Extract the (X, Y) coordinate from the center of the cell holding the provided text.  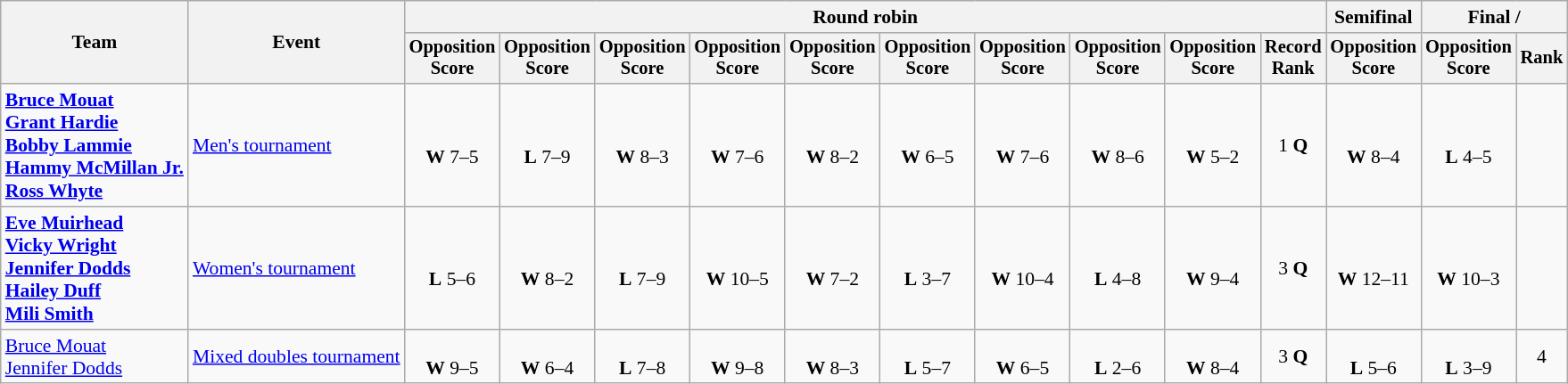
W 10–3 (1468, 268)
Team (95, 43)
Rank (1542, 59)
W 6–4 (548, 356)
4 (1542, 356)
L 2–6 (1118, 356)
W 10–5 (737, 268)
Men's tournament (296, 145)
W 7–2 (833, 268)
RecordRank (1293, 59)
W 9–4 (1213, 268)
W 12–11 (1374, 268)
W 9–5 (453, 356)
Bruce MouatGrant HardieBobby LammieHammy McMillan Jr.Ross Whyte (95, 145)
W 8–6 (1118, 145)
L 7–8 (642, 356)
Semifinal (1374, 17)
W 9–8 (737, 356)
W 5–2 (1213, 145)
Women's tournament (296, 268)
L 4–5 (1468, 145)
Mixed doubles tournament (296, 356)
L 3–7 (928, 268)
L 5–7 (928, 356)
Final / (1494, 17)
W 10–4 (1022, 268)
Eve MuirheadVicky WrightJennifer DoddsHailey DuffMili Smith (95, 268)
L 3–9 (1468, 356)
L 4–8 (1118, 268)
W 7–5 (453, 145)
Bruce MouatJennifer Dodds (95, 356)
Round robin (865, 17)
Event (296, 43)
1 Q (1293, 145)
